Pinpoint the cell where the given text exists, returning its [X, Y] midpoint coordinate. 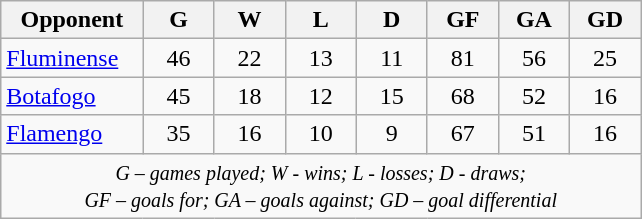
12 [320, 96]
D [392, 20]
Botafogo [72, 96]
52 [534, 96]
G [178, 20]
Opponent [72, 20]
11 [392, 58]
45 [178, 96]
67 [462, 134]
13 [320, 58]
35 [178, 134]
GA [534, 20]
81 [462, 58]
W [250, 20]
L [320, 20]
GD [604, 20]
56 [534, 58]
46 [178, 58]
22 [250, 58]
18 [250, 96]
9 [392, 134]
51 [534, 134]
Flamengo [72, 134]
Fluminense [72, 58]
15 [392, 96]
GF [462, 20]
G – games played; W - wins; L - losses; D - draws; GF – goals for; GA – goals against; GD – goal differential [321, 186]
68 [462, 96]
10 [320, 134]
25 [604, 58]
